Search for the cell housing the specified text and yield its (x, y) center coordinate. 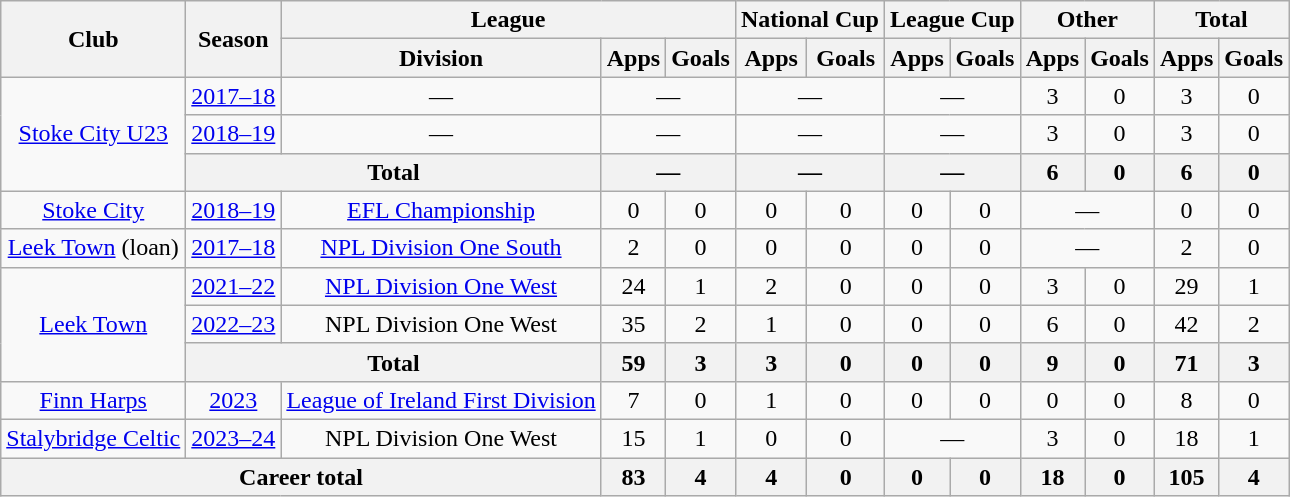
9 (1052, 362)
83 (633, 477)
Finn Harps (94, 400)
2021–22 (234, 286)
15 (633, 438)
Other (1087, 20)
Stoke City U23 (94, 134)
Stoke City (94, 210)
League (508, 20)
EFL Championship (441, 210)
Division (441, 58)
Stalybridge Celtic (94, 438)
8 (1186, 400)
Club (94, 39)
League of Ireland First Division (441, 400)
24 (633, 286)
2022–23 (234, 324)
71 (1186, 362)
Leek Town (94, 324)
National Cup (810, 20)
League Cup (952, 20)
2023–24 (234, 438)
59 (633, 362)
35 (633, 324)
105 (1186, 477)
2023 (234, 400)
Leek Town (loan) (94, 248)
29 (1186, 286)
7 (633, 400)
42 (1186, 324)
Career total (301, 477)
NPL Division One South (441, 248)
Season (234, 39)
